Return (X, Y) of the center of cell containing provided text 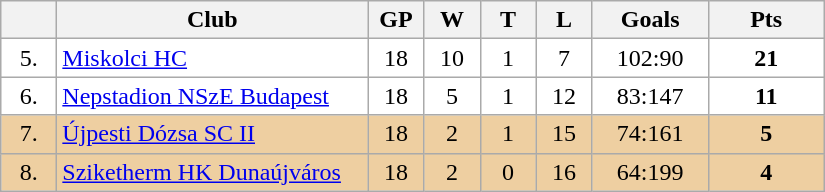
Újpesti Dózsa SC II (212, 134)
Nepstadion NSzE Budapest (212, 96)
GP (396, 20)
15 (564, 134)
0 (508, 172)
11 (766, 96)
10 (452, 58)
W (452, 20)
8. (29, 172)
102:90 (650, 58)
6. (29, 96)
4 (766, 172)
Miskolci HC (212, 58)
16 (564, 172)
Sziketherm HK Dunaújváros (212, 172)
83:147 (650, 96)
7. (29, 134)
74:161 (650, 134)
T (508, 20)
Goals (650, 20)
Club (212, 20)
12 (564, 96)
21 (766, 58)
Pts (766, 20)
7 (564, 58)
5. (29, 58)
L (564, 20)
64:199 (650, 172)
